Determine the (X, Y) coordinate at the center of the cell enclosing the given text.  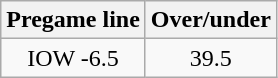
39.5 (210, 58)
Over/under (210, 20)
IOW -6.5 (74, 58)
Pregame line (74, 20)
